Find where the given text appears and provide that cell's center as (x, y) coordinate. 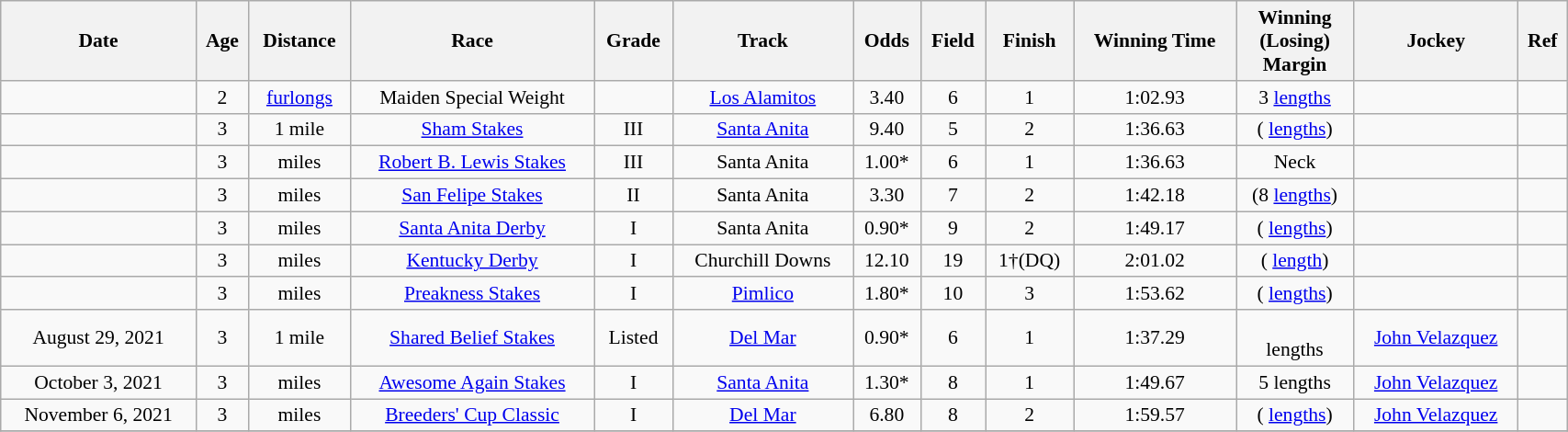
Finish (1030, 40)
( length) (1295, 261)
1.30* (886, 382)
3.40 (886, 97)
Maiden Special Weight (472, 97)
Age (222, 40)
Robert B. Lewis Stakes (472, 163)
October 3, 2021 (99, 382)
Santa Anita Derby (472, 228)
Odds (886, 40)
Shared Belief Stakes (472, 338)
Los Alamitos (762, 97)
lengths (1295, 338)
Churchill Downs (762, 261)
7 (953, 196)
San Felipe Stakes (472, 196)
9.40 (886, 130)
2:01.02 (1156, 261)
1.00* (886, 163)
1:59.57 (1156, 415)
Race (472, 40)
Kentucky Derby (472, 261)
5 (953, 130)
Sham Stakes (472, 130)
9 (953, 228)
1:42.18 (1156, 196)
10 (953, 294)
1:37.29 (1156, 338)
1:02.93 (1156, 97)
Pimlico (762, 294)
6.80 (886, 415)
Preakness Stakes (472, 294)
Track (762, 40)
Winning(Losing)Margin (1295, 40)
3.30 (886, 196)
Listed (634, 338)
12.10 (886, 261)
Awesome Again Stakes (472, 382)
1.80* (886, 294)
Neck (1295, 163)
1:49.17 (1156, 228)
1:49.67 (1156, 382)
1:53.62 (1156, 294)
19 (953, 261)
Field (953, 40)
furlongs (299, 97)
1†(DQ) (1030, 261)
Date (99, 40)
Distance (299, 40)
Grade (634, 40)
(8 lengths) (1295, 196)
II (634, 196)
Breeders' Cup Classic (472, 415)
Ref (1543, 40)
November 6, 2021 (99, 415)
5 lengths (1295, 382)
Winning Time (1156, 40)
Jockey (1435, 40)
August 29, 2021 (99, 338)
3 lengths (1295, 97)
